For the text-containing cell, return its midpoint in (X, Y) coordinate format. 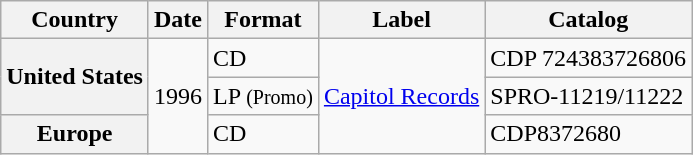
Date (178, 20)
Capitol Records (401, 96)
Format (264, 20)
Label (401, 20)
Country (75, 20)
CDP 724383726806 (588, 58)
United States (75, 77)
Catalog (588, 20)
LP (Promo) (264, 96)
CDP8372680 (588, 134)
Europe (75, 134)
SPRO-11219/11222 (588, 96)
1996 (178, 96)
